Identify which cell holds the provided text, then report its (X, Y) central coordinate. 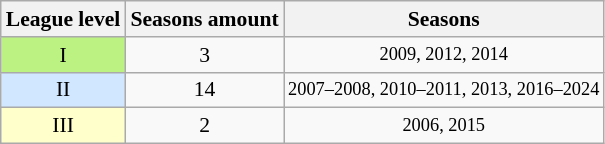
14 (204, 90)
2 (204, 126)
Seasons (444, 19)
II (64, 90)
3 (204, 55)
2007–2008, 2010–2011, 2013, 2016–2024 (444, 90)
Seasons amount (204, 19)
I (64, 55)
League level (64, 19)
2009, 2012, 2014 (444, 55)
2006, 2015 (444, 126)
III (64, 126)
